Find where the given text appears and provide that cell's center as (x, y) coordinate. 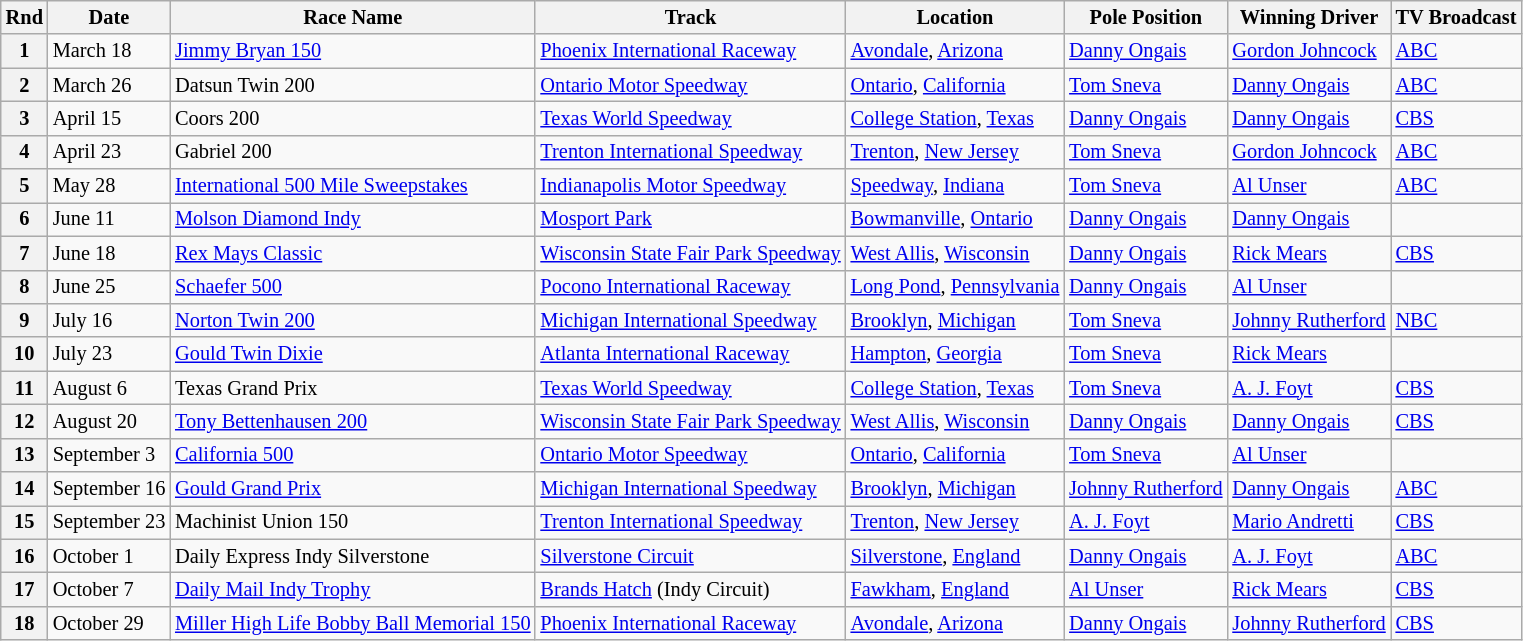
Mosport Park (690, 219)
June 18 (109, 253)
Location (956, 17)
October 7 (109, 589)
Coors 200 (352, 118)
6 (24, 219)
Brands Hatch (Indy Circuit) (690, 589)
2 (24, 85)
Bowmanville, Ontario (956, 219)
Rnd (24, 17)
August 20 (109, 421)
August 6 (109, 388)
18 (24, 623)
Daily Express Indy Silverstone (352, 556)
Long Pond, Pennsylvania (956, 287)
Gould Grand Prix (352, 489)
Speedway, Indiana (956, 186)
April 15 (109, 118)
Track (690, 17)
Jimmy Bryan 150 (352, 51)
April 23 (109, 152)
Winning Driver (1308, 17)
3 (24, 118)
12 (24, 421)
Silverstone Circuit (690, 556)
Tony Bettenhausen 200 (352, 421)
13 (24, 455)
California 500 (352, 455)
Miller High Life Bobby Ball Memorial 150 (352, 623)
Datsun Twin 200 (352, 85)
7 (24, 253)
July 16 (109, 320)
International 500 Mile Sweepstakes (352, 186)
16 (24, 556)
September 16 (109, 489)
September 23 (109, 522)
Race Name (352, 17)
Hampton, Georgia (956, 354)
Atlanta International Raceway (690, 354)
Date (109, 17)
Gabriel 200 (352, 152)
Norton Twin 200 (352, 320)
Indianapolis Motor Speedway (690, 186)
5 (24, 186)
4 (24, 152)
Pocono International Raceway (690, 287)
June 25 (109, 287)
NBC (1456, 320)
October 1 (109, 556)
10 (24, 354)
17 (24, 589)
Machinist Union 150 (352, 522)
Daily Mail Indy Trophy (352, 589)
Fawkham, England (956, 589)
Gould Twin Dixie (352, 354)
Rex Mays Classic (352, 253)
8 (24, 287)
Pole Position (1146, 17)
September 3 (109, 455)
March 26 (109, 85)
October 29 (109, 623)
July 23 (109, 354)
Mario Andretti (1308, 522)
11 (24, 388)
June 11 (109, 219)
Silverstone, England (956, 556)
Molson Diamond Indy (352, 219)
Schaefer 500 (352, 287)
14 (24, 489)
9 (24, 320)
1 (24, 51)
TV Broadcast (1456, 17)
May 28 (109, 186)
Texas Grand Prix (352, 388)
15 (24, 522)
March 18 (109, 51)
